Find where the given text appears and provide that cell's center as [X, Y] coordinate. 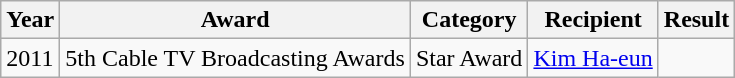
Year [30, 20]
Result [696, 20]
Category [469, 20]
5th Cable TV Broadcasting Awards [236, 58]
Recipient [593, 20]
Star Award [469, 58]
Kim Ha-eun [593, 58]
Award [236, 20]
2011 [30, 58]
